Identify which cell holds the provided text, then report its [X, Y] central coordinate. 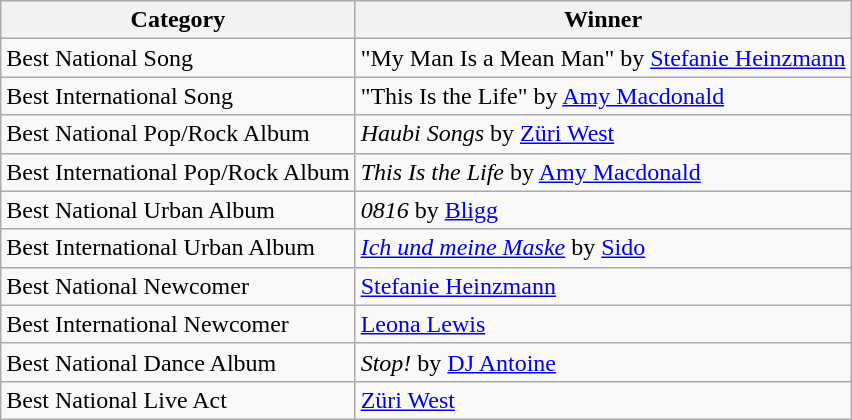
Best International Newcomer [178, 324]
0816 by Bligg [603, 210]
Best National Newcomer [178, 286]
Best International Urban Album [178, 248]
Category [178, 20]
Best National Live Act [178, 400]
Stop! by DJ Antoine [603, 362]
Züri West [603, 400]
Stefanie Heinzmann [603, 286]
"My Man Is a Mean Man" by Stefanie Heinzmann [603, 58]
Haubi Songs by Züri West [603, 134]
Ich und meine Maske by Sido [603, 248]
Best National Dance Album [178, 362]
Best National Urban Album [178, 210]
This Is the Life by Amy Macdonald [603, 172]
Leona Lewis [603, 324]
"This Is the Life" by Amy Macdonald [603, 96]
Best National Pop/Rock Album [178, 134]
Best National Song [178, 58]
Best International Song [178, 96]
Winner [603, 20]
Best International Pop/Rock Album [178, 172]
